Find where the given text appears and provide that cell's center as (X, Y) coordinate. 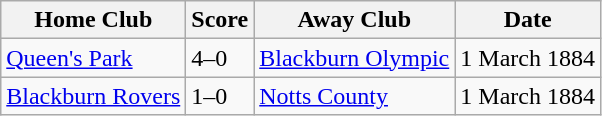
Notts County (354, 96)
Score (220, 20)
Blackburn Rovers (94, 96)
Home Club (94, 20)
Away Club (354, 20)
Date (528, 20)
Queen's Park (94, 58)
1–0 (220, 96)
Blackburn Olympic (354, 58)
4–0 (220, 58)
